Scan for the cell matching the given text and deliver its (x, y) coordinate at center. 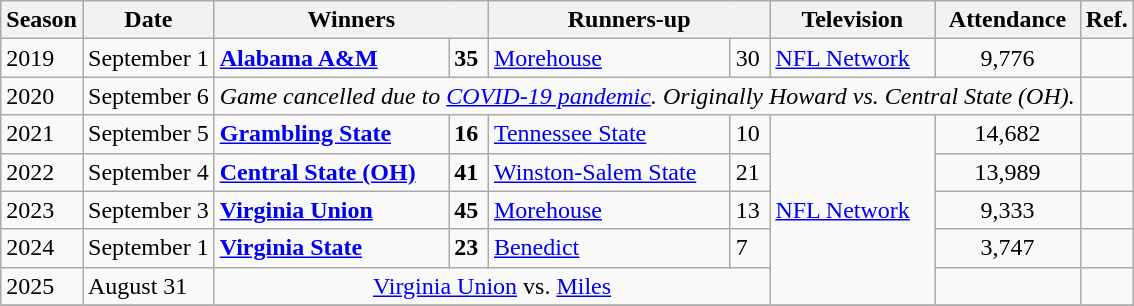
2023 (42, 210)
Virginia Union vs. Miles (492, 286)
10 (750, 134)
Attendance (1008, 20)
2025 (42, 286)
Date (148, 20)
Alabama A&M (332, 58)
23 (469, 248)
Ref. (1106, 20)
21 (750, 172)
2021 (42, 134)
Season (42, 20)
September 5 (148, 134)
16 (469, 134)
2019 (42, 58)
14,682 (1008, 134)
7 (750, 248)
30 (750, 58)
Grambling State (332, 134)
45 (469, 210)
9,333 (1008, 210)
2022 (42, 172)
Runners-up (628, 20)
Central State (OH) (332, 172)
2020 (42, 96)
August 31 (148, 286)
September 6 (148, 96)
Winston-Salem State (609, 172)
September 3 (148, 210)
Television (852, 20)
13,989 (1008, 172)
Virginia State (332, 248)
3,747 (1008, 248)
Game cancelled due to COVID-19 pandemic. Originally Howard vs. Central State (OH). (647, 96)
Benedict (609, 248)
Tennessee State (609, 134)
35 (469, 58)
41 (469, 172)
9,776 (1008, 58)
13 (750, 210)
2024 (42, 248)
Virginia Union (332, 210)
Winners (351, 20)
September 4 (148, 172)
